Return the (X, Y) coordinate for the center point of the cell that contains the specified text.  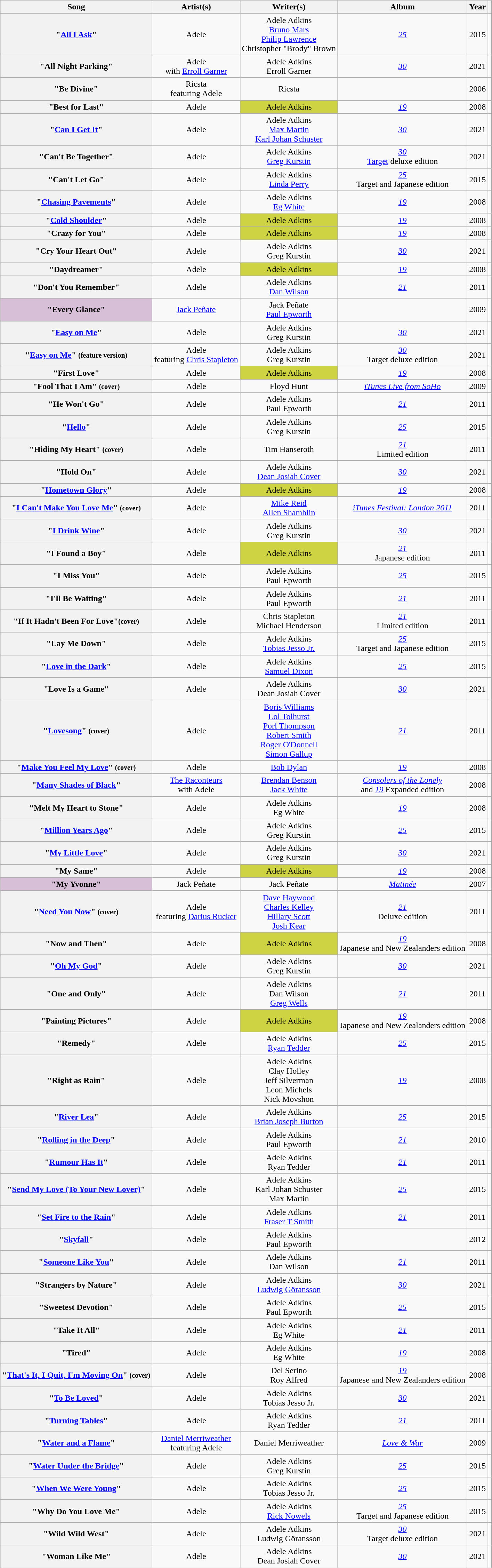
"Skyfall" (76, 1239)
"Remedy" (76, 1044)
Adele AdkinsSamuel Dixon (289, 667)
"Many Shades of Black" (76, 785)
"Easy on Me" (feature version) (76, 355)
"Set Fire to the Rain" (76, 1217)
"Make You Feel My Love" (cover) (76, 767)
"One and Only" (76, 994)
"Daydreamer" (76, 269)
"My Same" (76, 871)
Del SerinoRoy Alfred (289, 1375)
"Fool That I Am" (cover) (76, 386)
Adele AdkinsLinda Perry (289, 180)
"Hiding My Heart" (cover) (76, 449)
"Wild Wild West" (76, 1534)
"Cry Your Heart Out" (76, 251)
2006 (478, 89)
"I Found a Boy" (76, 553)
Tim Hanseroth (289, 449)
"Lay Me Down" (76, 644)
"My Little Love" (76, 853)
"Turning Tables" (76, 1421)
Year (478, 7)
"When We Were Young" (76, 1488)
Album (402, 7)
Ricsta (289, 89)
"I Drink Wine" (76, 530)
"Tired" (76, 1353)
"Don't You Remember" (76, 287)
Adele AdkinsFraser T Smith (289, 1217)
Artist(s) (196, 7)
iTunes Live from SoHo (402, 386)
Adele AdkinsRick Nowels (289, 1511)
"Water and a Flame" (76, 1443)
"Oh My God" (76, 966)
"Now and Then" (76, 944)
"Send My Love (To Your New Lover)" (76, 1189)
"Melt My Heart to Stone" (76, 808)
2012 (478, 1239)
"Someone Like You" (76, 1262)
"Lovesong" (cover) (76, 731)
Bob Dylan (289, 767)
"Million Years Ago" (76, 830)
"That's It, I Quit, I'm Moving On" (cover) (76, 1375)
"All Night Parking" (76, 66)
"He Won't Go" (76, 404)
"Take It All" (76, 1330)
Adele AdkinsMax MartinKarl Johan Schuster (289, 129)
"I'll Be Waiting" (76, 598)
"Woman Like Me" (76, 1557)
iTunes Festival: London 2011 (402, 508)
"Painting Pictures" (76, 1021)
Adele AdkinsBrian Joseph Burton (289, 1117)
"To Be Loved" (76, 1398)
"Can't Let Go" (76, 180)
Ricsta featuring Adele (196, 89)
"Why Do You Love Me" (76, 1511)
Adele AdkinsKarl Johan SchusterMax Martin (289, 1189)
"Sweetest Devotion" (76, 1307)
"Hometown Glory" (76, 490)
Floyd Hunt (289, 386)
"If It Hadn't Been For Love"(cover) (76, 621)
Chris StapletonMichael Henderson (289, 621)
"I Can't Make You Love Me" (cover) (76, 508)
Matinée (402, 884)
2010 (478, 1140)
"I Miss You" (76, 575)
"Water Under the Bridge" (76, 1466)
"Every Glance" (76, 310)
Adele with Erroll Garner (196, 66)
"Easy on Me" (76, 333)
"Strangers by Nature" (76, 1284)
Adele AdkinsBruno MarsPhilip LawrenceChristopher "Brody" Brown (289, 34)
Adele featuring Chris Stapleton (196, 355)
"Best for Last" (76, 107)
Adele AdkinsErroll Garner (289, 66)
"Can't Be Together" (76, 157)
Love & War (402, 1443)
Consolers of the Lonely and 19 Expanded edition (402, 785)
"First Love" (76, 373)
"Crazy for You" (76, 233)
"River Lea" (76, 1117)
Daniel Merriweather (289, 1443)
Dave HaywoodCharles KelleyHillary ScottJosh Kear (289, 912)
Boris WilliamsLol TolhurstPorl ThompsonRobert SmithRoger O'DonnellSimon Gallup (289, 731)
Adele Adkins Dean Josiah Cover (289, 689)
21 Deluxe edition (402, 912)
"Rolling in the Deep" (76, 1140)
Jack PeñatePaul Epworth (289, 310)
"Need You Now" (cover) (76, 912)
"Love Is a Game" (76, 689)
"All I Ask" (76, 34)
"Hold On" (76, 472)
"Rumour Has It" (76, 1162)
The Raconteurs with Adele (196, 785)
2007 (478, 884)
Song (76, 7)
Mike ReidAllen Shamblin (289, 508)
"Cold Shoulder" (76, 220)
Writer(s) (289, 7)
21 Japanese edition (402, 553)
Brendan BensonJack White (289, 785)
"Hello" (76, 427)
Adele AdkinsClay HolleyJeff SilvermanLeon MichelsNick Movshon (289, 1080)
Adele featuring Darius Rucker (196, 912)
"Can I Get It" (76, 129)
"Love in the Dark" (76, 667)
Adele AdkinsDan WilsonGreg Wells (289, 994)
"Chasing Pavements" (76, 202)
Daniel Merriweather featuring Adele (196, 1443)
"Right as Rain" (76, 1080)
"My Yvonne" (76, 884)
"Be Divine" (76, 89)
